Detect which cell encompasses the target text, then output its [X, Y] center coordinate. 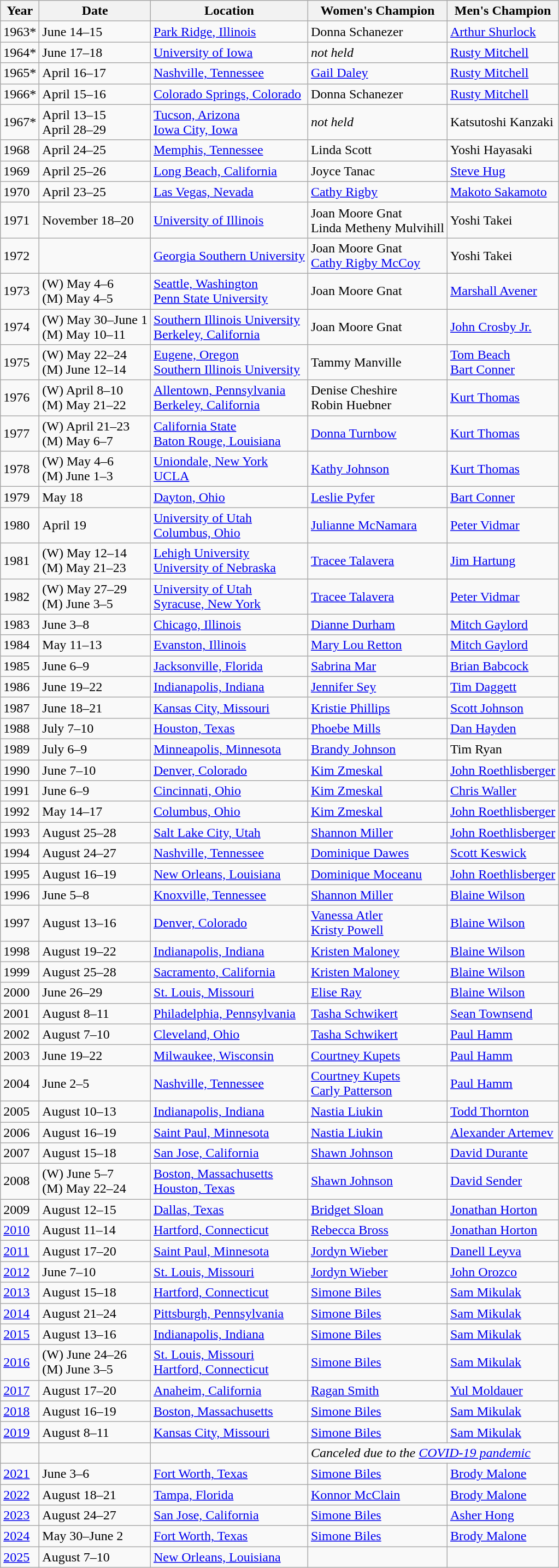
Date [95, 11]
Denise CheshireRobin Huebner [377, 398]
Brandy Johnson [377, 749]
University of Illinois [230, 220]
May 18 [95, 497]
1970 [20, 192]
2019 [20, 1432]
April 25–26 [95, 171]
Yul Moldauer [503, 1390]
2008 [20, 1181]
Philadelphia, Pennsylvania [230, 1013]
2001 [20, 1013]
1991 [20, 791]
1978 [20, 469]
August 10–13 [95, 1111]
1971 [20, 220]
July 7–10 [95, 728]
1996 [20, 895]
Sean Townsend [503, 1013]
Courtney KupetsCarly Patterson [377, 1083]
2021 [20, 1473]
Cincinnati, Ohio [230, 791]
1974 [20, 327]
(W) May 4–6(M) May 4–5 [95, 291]
2017 [20, 1390]
Boston, Massachusetts [230, 1411]
Phoebe Mills [377, 728]
Tom BeachBart Conner [503, 363]
1963* [20, 32]
Southern Illinois UniversityBerkeley, California [230, 327]
Knoxville, Tennessee [230, 895]
Evanston, Illinois [230, 645]
April 16–17 [95, 73]
John Orozco [503, 1272]
April 23–25 [95, 192]
April 13–15April 28–29 [95, 122]
2014 [20, 1313]
Yoshi Hayasaki [503, 150]
St. Louis, MissouriHartford, Connecticut [230, 1363]
June 17–18 [95, 52]
Eugene, OregonSouthern Illinois University [230, 363]
2010 [20, 1230]
(W) April 21–23(M) May 6–7 [95, 434]
Vanessa AtlerKristy Powell [377, 923]
Brian Babcock [503, 666]
Makoto Sakamoto [503, 192]
Allentown, PennsylvaniaBerkeley, California [230, 398]
California StateBaton Rouge, Louisiana [230, 434]
1964* [20, 52]
University of UtahColumbus, Ohio [230, 526]
November 18–20 [95, 220]
1965* [20, 73]
2004 [20, 1083]
2005 [20, 1111]
Kathy Johnson [377, 469]
2003 [20, 1055]
Tampa, Florida [230, 1494]
Dayton, Ohio [230, 497]
Donna Turnbow [377, 434]
Danell Leyva [503, 1251]
2007 [20, 1153]
1976 [20, 398]
Men's Champion [503, 11]
1993 [20, 833]
Canceled due to the COVID-19 pandemic [433, 1453]
Bridget Sloan [377, 1210]
June 2–5 [95, 1083]
2022 [20, 1494]
2024 [20, 1536]
Chris Waller [503, 791]
Pittsburgh, Pennsylvania [230, 1313]
June 18–21 [95, 708]
1979 [20, 497]
Tim Daggett [503, 687]
Tucson, ArizonaIowa City, Iowa [230, 122]
1994 [20, 853]
1992 [20, 812]
Marshall Avener [503, 291]
Salt Lake City, Utah [230, 833]
2009 [20, 1210]
Tammy Manville [377, 363]
Bart Conner [503, 497]
April 19 [95, 526]
(W) May 4–6(M) June 1–3 [95, 469]
Anaheim, California [230, 1390]
(W) May 27–29(M) June 3–5 [95, 597]
Ragan Smith [377, 1390]
Steve Hug [503, 171]
University of UtahSyracuse, New York [230, 597]
2006 [20, 1133]
Joan Moore GnatCathy Rigby McCoy [377, 256]
June 5–8 [95, 895]
(W) June 5–7(M) May 22–24 [95, 1181]
2015 [20, 1334]
1985 [20, 666]
John Crosby Jr. [503, 327]
1999 [20, 972]
Women's Champion [377, 11]
2025 [20, 1557]
Location [230, 11]
August 19–22 [95, 951]
Arthur Shurlock [503, 32]
Gail Daley [377, 73]
Dallas, Texas [230, 1210]
1977 [20, 434]
Joan Moore GnatLinda Metheny Mulvihill [377, 220]
1989 [20, 749]
Sabrina Mar [377, 666]
Scott Johnson [503, 708]
David Durante [503, 1153]
Sacramento, California [230, 972]
2000 [20, 993]
Linda Scott [377, 150]
Minneapolis, Minnesota [230, 749]
Julianne McNamara [377, 526]
May 14–17 [95, 812]
Jim Hartung [503, 561]
David Sender [503, 1181]
(W) May 30–June 1(M) May 10–11 [95, 327]
Georgia Southern University [230, 256]
1969 [20, 171]
Chicago, Illinois [230, 624]
Park Ridge, Illinois [230, 32]
2018 [20, 1411]
(W) May 22–24(M) June 12–14 [95, 363]
2002 [20, 1034]
1982 [20, 597]
Cathy Rigby [377, 192]
Scott Keswick [503, 853]
2016 [20, 1363]
Elise Ray [377, 993]
Jennifer Sey [377, 687]
Konnor McClain [377, 1494]
Kristie Phillips [377, 708]
University of Iowa [230, 52]
1981 [20, 561]
(W) April 8–10(M) May 21–22 [95, 398]
Leslie Pyfer [377, 497]
Todd Thornton [503, 1111]
May 11–13 [95, 645]
Dianne Durham [377, 624]
Dan Hayden [503, 728]
1998 [20, 951]
June 3–8 [95, 624]
Rebecca Bross [377, 1230]
April 24–25 [95, 150]
1983 [20, 624]
1980 [20, 526]
Katsutoshi Kanzaki [503, 122]
Courtney Kupets [377, 1055]
Alexander Artemev [503, 1133]
1968 [20, 150]
May 30–June 2 [95, 1536]
1995 [20, 874]
August 21–24 [95, 1313]
Jacksonville, Florida [230, 666]
Joyce Tanac [377, 171]
April 15–16 [95, 94]
June 14–15 [95, 32]
Tim Ryan [503, 749]
Mary Lou Retton [377, 645]
1997 [20, 923]
1988 [20, 728]
2012 [20, 1272]
August 11–14 [95, 1230]
2011 [20, 1251]
1973 [20, 291]
Lehigh UniversityUniversity of Nebraska [230, 561]
(W) May 12–14(M) May 21–23 [95, 561]
Dominique Moceanu [377, 874]
1987 [20, 708]
Dominique Dawes [377, 853]
Memphis, Tennessee [230, 150]
Las Vegas, Nevada [230, 192]
Cleveland, Ohio [230, 1034]
August 18–21 [95, 1494]
Colorado Springs, Colorado [230, 94]
July 6–9 [95, 749]
June 26–29 [95, 993]
2023 [20, 1516]
Long Beach, California [230, 171]
2013 [20, 1293]
Boston, MassachusettsHouston, Texas [230, 1181]
August 12–15 [95, 1210]
Uniondale, New YorkUCLA [230, 469]
1990 [20, 770]
Year [20, 11]
1986 [20, 687]
1972 [20, 256]
Houston, Texas [230, 728]
Seattle, WashingtonPenn State University [230, 291]
1984 [20, 645]
(W) June 24–26(M) June 3–5 [95, 1363]
Asher Hong [503, 1516]
Columbus, Ohio [230, 812]
1967* [20, 122]
1975 [20, 363]
June 3–6 [95, 1473]
Milwaukee, Wisconsin [230, 1055]
1966* [20, 94]
